Provide the [X, Y] coordinate of the cell's center where the given text is located.  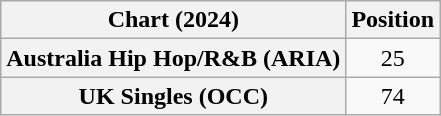
74 [393, 96]
UK Singles (OCC) [174, 96]
25 [393, 58]
Australia Hip Hop/R&B (ARIA) [174, 58]
Chart (2024) [174, 20]
Position [393, 20]
